From the cell containing the given text, extract its center point as [X, Y] coordinate. 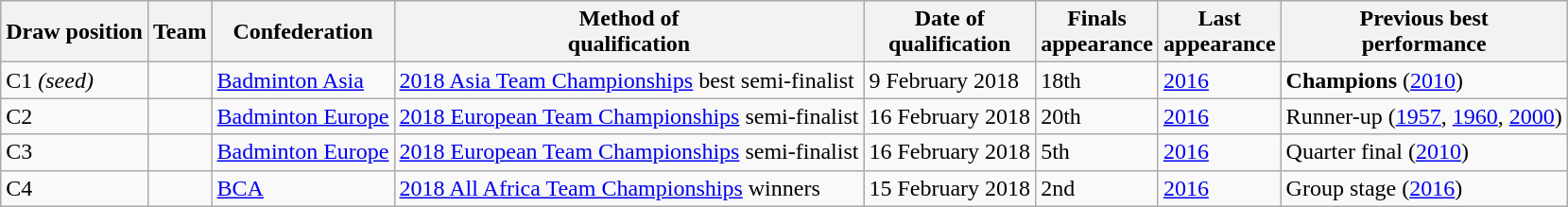
Confederation [302, 32]
2nd [1097, 188]
C1 (seed) [75, 80]
Quarter final (2010) [1423, 152]
Lastappearance [1219, 32]
9 February 2018 [950, 80]
Runner-up (1957, 1960, 2000) [1423, 116]
C2 [75, 116]
Previous bestperformance [1423, 32]
Date ofqualification [950, 32]
20th [1097, 116]
Team [180, 32]
C4 [75, 188]
15 February 2018 [950, 188]
BCA [302, 188]
Champions (2010) [1423, 80]
2018 All Africa Team Championships winners [629, 188]
C3 [75, 152]
Badminton Asia [302, 80]
5th [1097, 152]
Method ofqualification [629, 32]
18th [1097, 80]
Finalsappearance [1097, 32]
Group stage (2016) [1423, 188]
2018 Asia Team Championships best semi-finalist [629, 80]
Draw position [75, 32]
